Return [x, y] of the center of cell containing provided text 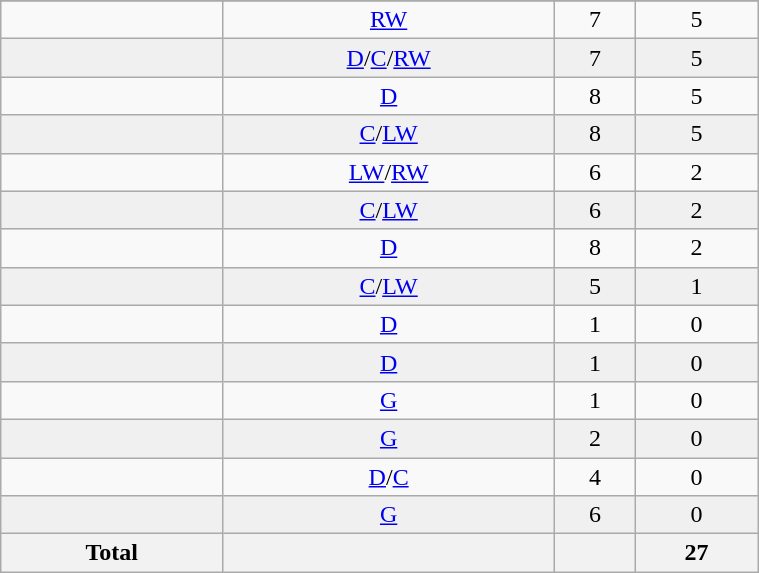
LW/RW [389, 172]
D/C/RW [389, 58]
27 [696, 553]
4 [596, 477]
Total [112, 553]
D/C [389, 477]
RW [389, 20]
